Return (x, y) of the center of cell containing provided text 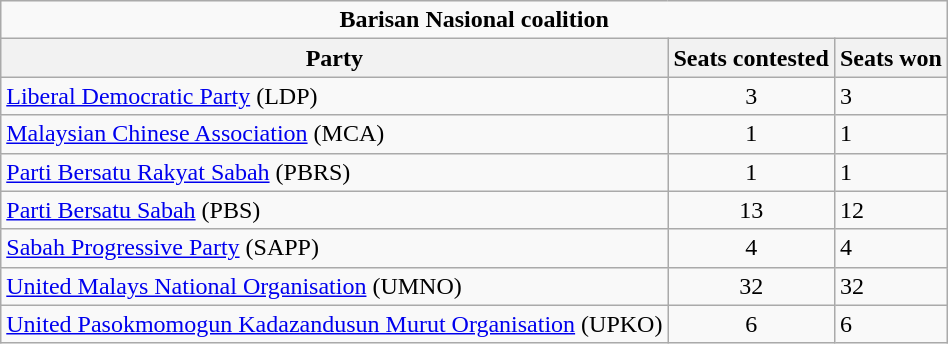
Parti Bersatu Rakyat Sabah (PBRS) (334, 172)
Parti Bersatu Sabah (PBS) (334, 210)
Liberal Democratic Party (LDP) (334, 96)
United Pasokmomogun Kadazandusun Murut Organisation (UPKO) (334, 324)
Seats won (890, 58)
Seats contested (751, 58)
Barisan Nasional coalition (474, 20)
Malaysian Chinese Association (MCA) (334, 134)
United Malays National Organisation (UMNO) (334, 286)
Sabah Progressive Party (SAPP) (334, 248)
12 (890, 210)
Party (334, 58)
13 (751, 210)
